Search for the cell housing the specified text and yield its [x, y] center coordinate. 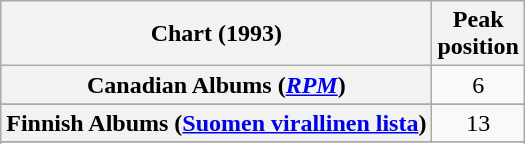
13 [478, 123]
Chart (1993) [216, 34]
Peakposition [478, 34]
6 [478, 85]
Canadian Albums (RPM) [216, 85]
Finnish Albums (Suomen virallinen lista) [216, 123]
